Determine the (x, y) coordinate at the center of the cell enclosing the given text.  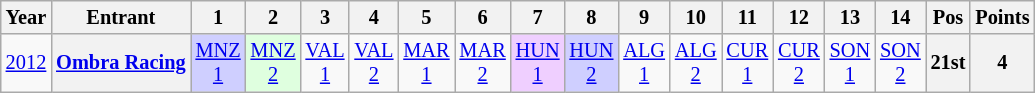
MNZ2 (274, 63)
SON1 (850, 63)
8 (591, 17)
Year (26, 17)
Ombra Racing (120, 63)
MNZ1 (218, 63)
CUR1 (748, 63)
3 (326, 17)
Entrant (120, 17)
VAL2 (374, 63)
2 (274, 17)
Points (1002, 17)
14 (900, 17)
5 (426, 17)
6 (483, 17)
10 (696, 17)
13 (850, 17)
1 (218, 17)
7 (538, 17)
HUN2 (591, 63)
21st (948, 63)
HUN1 (538, 63)
Pos (948, 17)
2012 (26, 63)
MAR1 (426, 63)
SON2 (900, 63)
ALG1 (644, 63)
12 (799, 17)
9 (644, 17)
MAR2 (483, 63)
ALG2 (696, 63)
VAL1 (326, 63)
CUR2 (799, 63)
11 (748, 17)
